From the cell containing the given text, extract its center point as (x, y) coordinate. 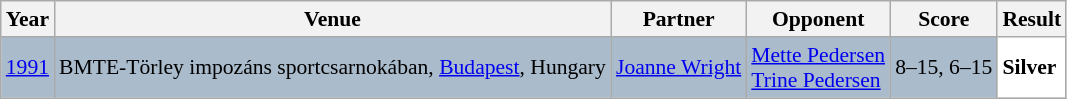
Silver (1032, 68)
Joanne Wright (678, 68)
Result (1032, 19)
BMTE-Törley impozáns sportcsarnokában, Budapest, Hungary (332, 68)
Score (944, 19)
Mette Pedersen Trine Pedersen (818, 68)
8–15, 6–15 (944, 68)
Opponent (818, 19)
Venue (332, 19)
1991 (28, 68)
Partner (678, 19)
Year (28, 19)
